Output the [x, y] coordinate of the center of the cell containing the given text.  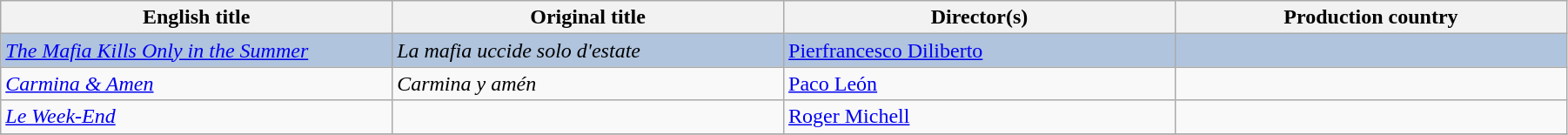
Roger Michell [980, 117]
La mafia uccide solo d'estate [588, 51]
Director(s) [980, 17]
Production country [1370, 17]
Carmina y amén [588, 84]
Paco León [980, 84]
Pierfrancesco Diliberto [980, 51]
Le Week-End [197, 117]
English title [197, 17]
The Mafia Kills Only in the Summer [197, 51]
Carmina & Amen [197, 84]
Original title [588, 17]
